Scan for the cell matching the given text and deliver its (x, y) coordinate at center. 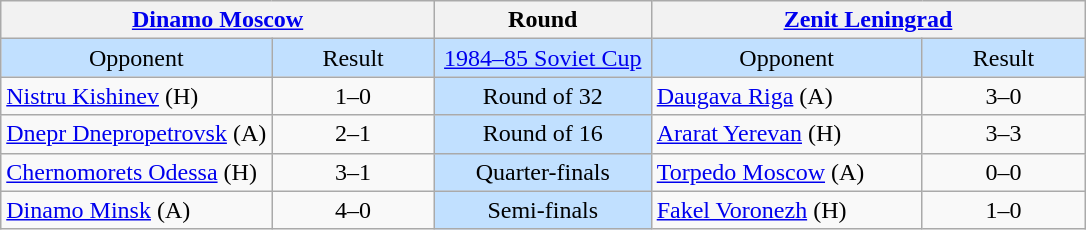
1984–85 Soviet Cup (542, 58)
3–1 (354, 172)
Quarter-finals (542, 172)
Fakel Voronezh (H) (786, 210)
4–0 (354, 210)
Ararat Yerevan (H) (786, 134)
Round of 32 (542, 96)
Nistru Kishinev (H) (136, 96)
Round of 16 (542, 134)
2–1 (354, 134)
3–0 (1004, 96)
0–0 (1004, 172)
Semi-finals (542, 210)
Dinamo Moscow (218, 20)
Dnepr Dnepropetrovsk (A) (136, 134)
Round (542, 20)
Chernomorets Odessa (H) (136, 172)
Zenit Leningrad (868, 20)
3–3 (1004, 134)
Torpedo Moscow (A) (786, 172)
Dinamo Minsk (A) (136, 210)
Daugava Riga (A) (786, 96)
